Detect which cell encompasses the target text, then output its [X, Y] center coordinate. 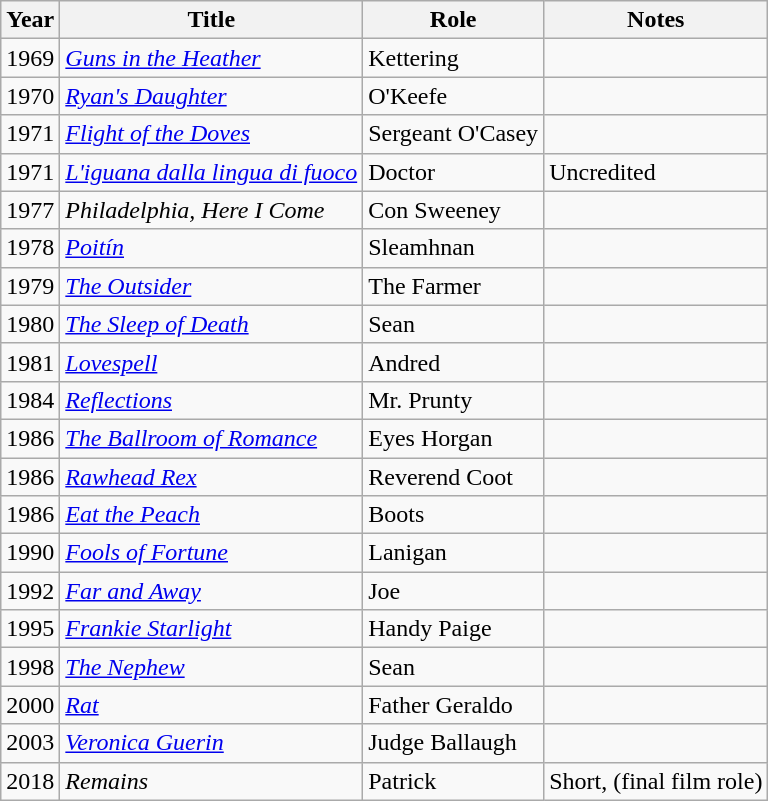
Eyes Horgan [454, 438]
Eat the Peach [212, 515]
Joe [454, 591]
Guns in the Heather [212, 58]
Philadelphia, Here I Come [212, 210]
Boots [454, 515]
Andred [454, 362]
O'Keefe [454, 96]
1979 [30, 286]
The Sleep of Death [212, 324]
Far and Away [212, 591]
The Outsider [212, 286]
Judge Ballaugh [454, 743]
L'iguana dalla lingua di fuoco [212, 172]
2003 [30, 743]
Ryan's Daughter [212, 96]
Veronica Guerin [212, 743]
Father Geraldo [454, 705]
Fools of Fortune [212, 553]
Con Sweeney [454, 210]
1969 [30, 58]
1992 [30, 591]
1980 [30, 324]
Rawhead Rex [212, 477]
Poitín [212, 248]
Flight of the Doves [212, 134]
1977 [30, 210]
Notes [656, 20]
1995 [30, 629]
Kettering [454, 58]
Remains [212, 781]
Short, (final film role) [656, 781]
Reverend Coot [454, 477]
2018 [30, 781]
Sleamhnan [454, 248]
The Ballroom of Romance [212, 438]
Role [454, 20]
Title [212, 20]
Lovespell [212, 362]
2000 [30, 705]
The Nephew [212, 667]
The Farmer [454, 286]
Lanigan [454, 553]
Doctor [454, 172]
1978 [30, 248]
1981 [30, 362]
Year [30, 20]
Reflections [212, 400]
Patrick [454, 781]
Mr. Prunty [454, 400]
Handy Paige [454, 629]
Rat [212, 705]
1984 [30, 400]
1998 [30, 667]
Uncredited [656, 172]
1990 [30, 553]
Frankie Starlight [212, 629]
Sergeant O'Casey [454, 134]
1970 [30, 96]
